Pinpoint the cell where the given text exists, returning its [X, Y] midpoint coordinate. 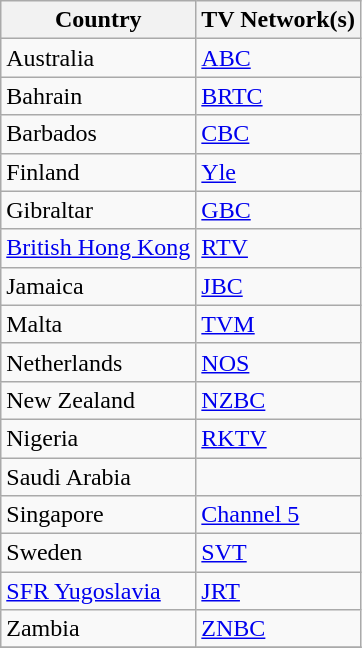
Saudi Arabia [98, 477]
ZNBC [278, 629]
ABC [278, 58]
SFR Yugoslavia [98, 591]
BRTC [278, 96]
GBC [278, 210]
JRT [278, 591]
CBC [278, 134]
Malta [98, 324]
Finland [98, 172]
Barbados [98, 134]
Singapore [98, 515]
JBC [278, 286]
Zambia [98, 629]
Bahrain [98, 96]
SVT [278, 553]
Australia [98, 58]
TV Network(s) [278, 20]
NOS [278, 362]
New Zealand [98, 400]
Gibraltar [98, 210]
NZBC [278, 400]
Netherlands [98, 362]
TVM [278, 324]
Channel 5 [278, 515]
Jamaica [98, 286]
Nigeria [98, 438]
British Hong Kong [98, 248]
Country [98, 20]
Yle [278, 172]
RKTV [278, 438]
RTV [278, 248]
Sweden [98, 553]
